From the cell containing the given text, extract its center point as [X, Y] coordinate. 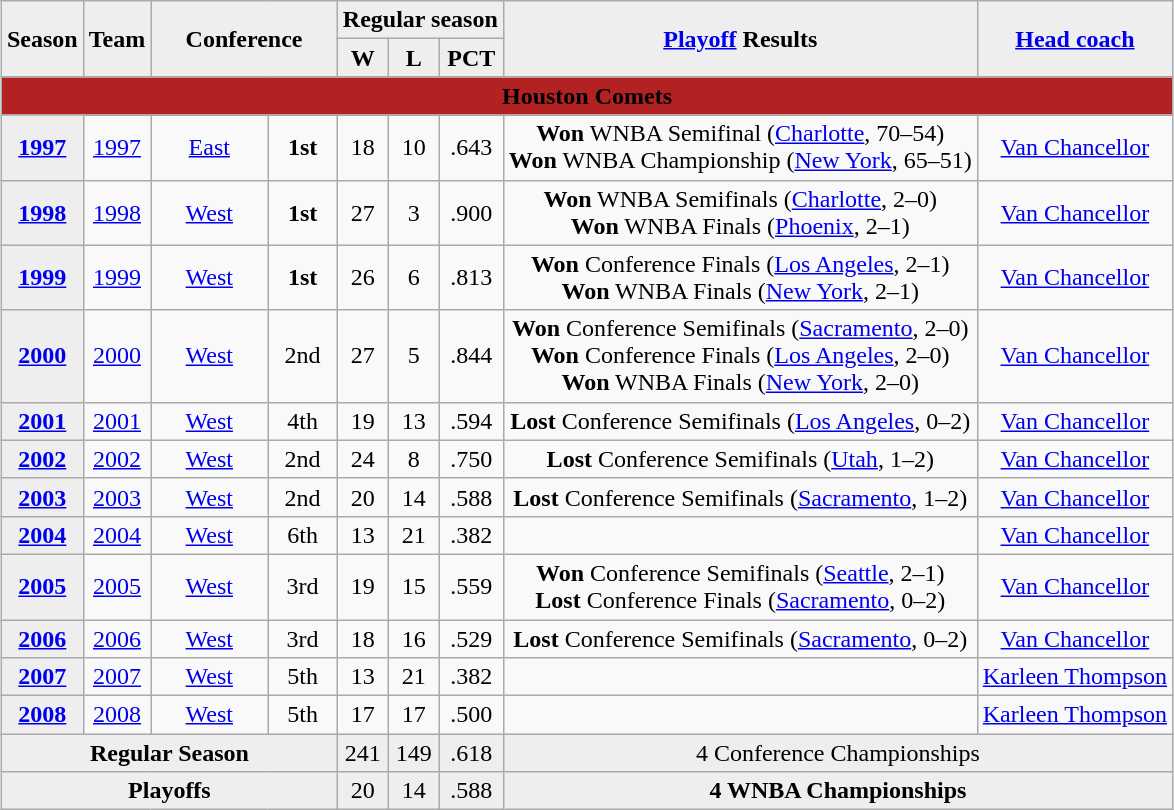
Playoff Results [740, 39]
.594 [471, 421]
Lost Conference Semifinals (Los Angeles, 0–2) [740, 421]
.813 [471, 278]
26 [362, 278]
W [362, 58]
6 [414, 278]
Won Conference Semifinals (Seattle, 2–1) Lost Conference Finals (Sacramento, 0–2) [740, 586]
3 [414, 212]
.529 [471, 639]
Won Conference Semifinals (Sacramento, 2–0) Won Conference Finals (Los Angeles, 2–0) Won WNBA Finals (New York, 2–0) [740, 356]
.643 [471, 148]
Playoffs [169, 791]
Team [117, 39]
241 [362, 753]
Lost Conference Semifinals (Sacramento, 0–2) [740, 639]
Won WNBA Semifinals (Charlotte, 2–0) Won WNBA Finals (Phoenix, 2–1) [740, 212]
.844 [471, 356]
Lost Conference Semifinals (Sacramento, 1–2) [740, 497]
Conference [244, 39]
.618 [471, 753]
.900 [471, 212]
Houston Comets [586, 96]
4 WNBA Championships [838, 791]
L [414, 58]
6th [302, 535]
5 [414, 356]
East [210, 148]
15 [414, 586]
8 [414, 459]
149 [414, 753]
16 [414, 639]
24 [362, 459]
.750 [471, 459]
Won WNBA Semifinal (Charlotte, 70–54) Won WNBA Championship (New York, 65–51) [740, 148]
Won Conference Finals (Los Angeles, 2–1) Won WNBA Finals (New York, 2–1) [740, 278]
PCT [471, 58]
4 Conference Championships [838, 753]
Season [42, 39]
Lost Conference Semifinals (Utah, 1–2) [740, 459]
Regular Season [169, 753]
Head coach [1074, 39]
.559 [471, 586]
4th [302, 421]
10 [414, 148]
.500 [471, 715]
Regular season [420, 20]
